Extract the (X, Y) coordinate from the center of the cell holding the provided text.  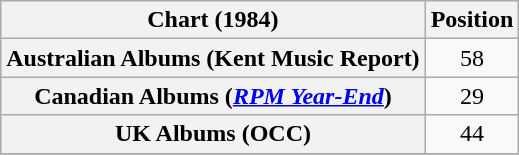
29 (472, 96)
Canadian Albums (RPM Year-End) (213, 96)
Position (472, 20)
58 (472, 58)
Australian Albums (Kent Music Report) (213, 58)
44 (472, 134)
Chart (1984) (213, 20)
UK Albums (OCC) (213, 134)
